Determine the [x, y] coordinate at the center of the cell enclosing the given text.  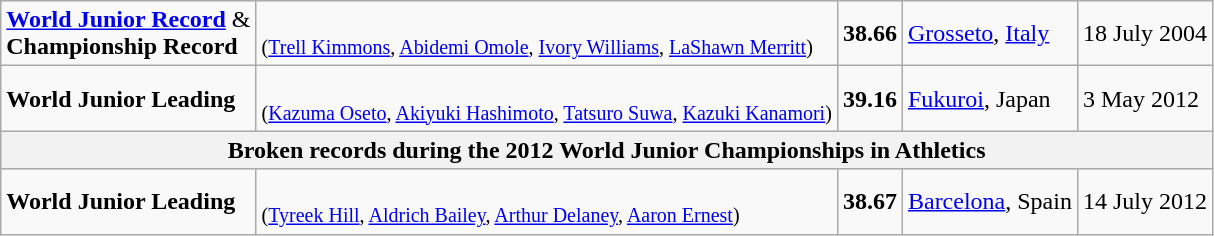
Fukuroi, Japan [990, 98]
World Junior Record &Championship Record [128, 34]
(Tyreek Hill, Aldrich Bailey, Arthur Delaney, Aaron Ernest) [546, 202]
18 July 2004 [1144, 34]
Grosseto, Italy [990, 34]
38.67 [870, 202]
(Kazuma Oseto, Akiyuki Hashimoto, Tatsuro Suwa, Kazuki Kanamori) [546, 98]
Broken records during the 2012 World Junior Championships in Athletics [607, 150]
3 May 2012 [1144, 98]
38.66 [870, 34]
14 July 2012 [1144, 202]
(Trell Kimmons, Abidemi Omole, Ivory Williams, LaShawn Merritt) [546, 34]
Barcelona, Spain [990, 202]
39.16 [870, 98]
